Extract the [X, Y] coordinate from the center of the cell holding the provided text.  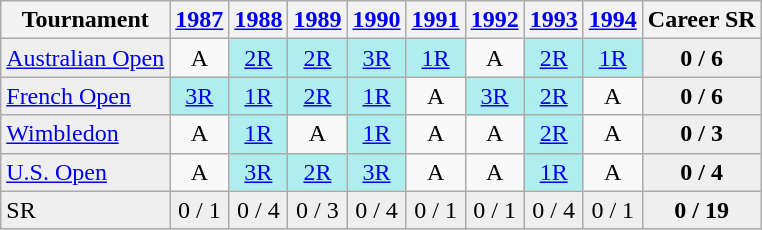
Australian Open [86, 58]
1987 [200, 20]
0 / 19 [702, 210]
U.S. Open [86, 172]
Career SR [702, 20]
1990 [376, 20]
Tournament [86, 20]
1991 [436, 20]
1992 [494, 20]
1989 [318, 20]
French Open [86, 96]
Wimbledon [86, 134]
SR [86, 210]
1988 [258, 20]
1993 [554, 20]
1994 [612, 20]
